Return the (x, y) coordinate for the center point of the cell that contains the specified text.  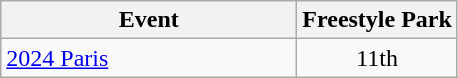
11th (378, 58)
Freestyle Park (378, 20)
2024 Paris (149, 58)
Event (149, 20)
